For the text-containing cell, return its midpoint in (X, Y) coordinate format. 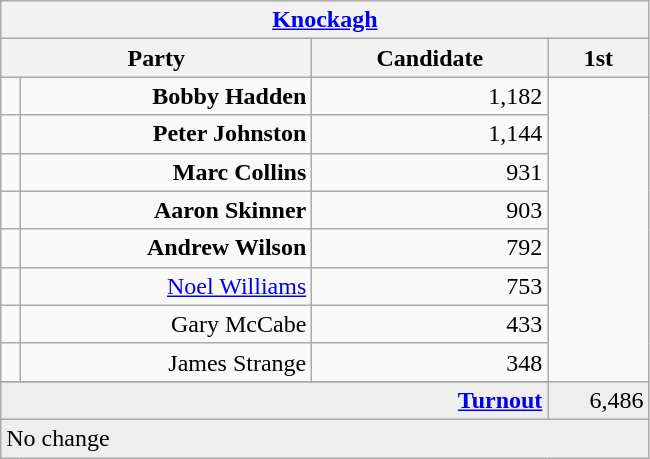
Gary McCabe (166, 324)
Bobby Hadden (166, 96)
1st (598, 58)
Marc Collins (166, 172)
Turnout (274, 400)
1,182 (430, 96)
753 (430, 286)
Peter Johnston (166, 134)
903 (430, 210)
6,486 (598, 400)
Party (156, 58)
James Strange (166, 362)
433 (430, 324)
No change (325, 438)
Andrew Wilson (166, 248)
792 (430, 248)
Candidate (430, 58)
Aaron Skinner (166, 210)
Noel Williams (166, 286)
348 (430, 362)
Knockagh (325, 20)
931 (430, 172)
1,144 (430, 134)
